For the text-containing cell, return its midpoint in [x, y] coordinate format. 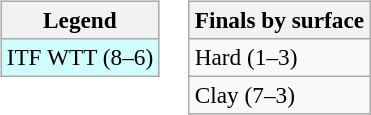
ITF WTT (8–6) [80, 57]
Hard (1–3) [279, 57]
Clay (7–3) [279, 95]
Legend [80, 20]
Finals by surface [279, 20]
